Detect which cell encompasses the target text, then output its [X, Y] center coordinate. 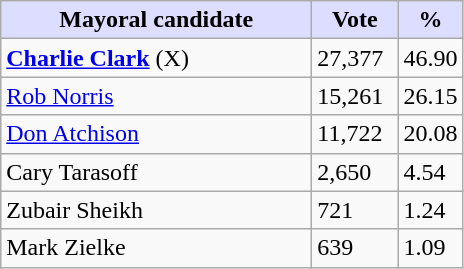
Don Atchison [156, 134]
Mayoral candidate [156, 20]
% [430, 20]
721 [355, 210]
4.54 [430, 172]
11,722 [355, 134]
2,650 [355, 172]
Mark Zielke [156, 248]
27,377 [355, 58]
Cary Tarasoff [156, 172]
Zubair Sheikh [156, 210]
1.09 [430, 248]
1.24 [430, 210]
26.15 [430, 96]
46.90 [430, 58]
639 [355, 248]
Vote [355, 20]
20.08 [430, 134]
15,261 [355, 96]
Rob Norris [156, 96]
Charlie Clark (X) [156, 58]
